Provide the (X, Y) coordinate of the cell's center where the given text is located.  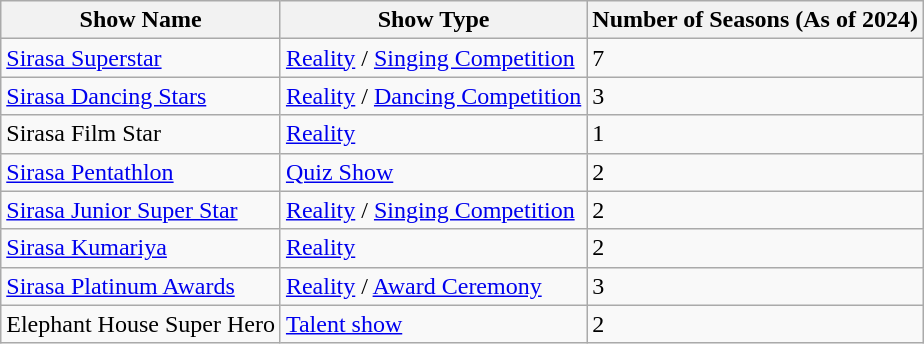
Sirasa Film Star (141, 134)
Quiz Show (433, 172)
Sirasa Pentathlon (141, 172)
Reality / Award Ceremony (433, 286)
Sirasa Superstar (141, 58)
Sirasa Junior Super Star (141, 210)
Reality / Dancing Competition (433, 96)
1 (756, 134)
Show Type (433, 20)
Elephant House Super Hero (141, 324)
7 (756, 58)
Sirasa Kumariya (141, 248)
Sirasa Dancing Stars (141, 96)
Talent show (433, 324)
Show Name (141, 20)
Sirasa Platinum Awards (141, 286)
Number of Seasons (As of 2024) (756, 20)
